Pinpoint the cell where the given text exists, returning its (X, Y) midpoint coordinate. 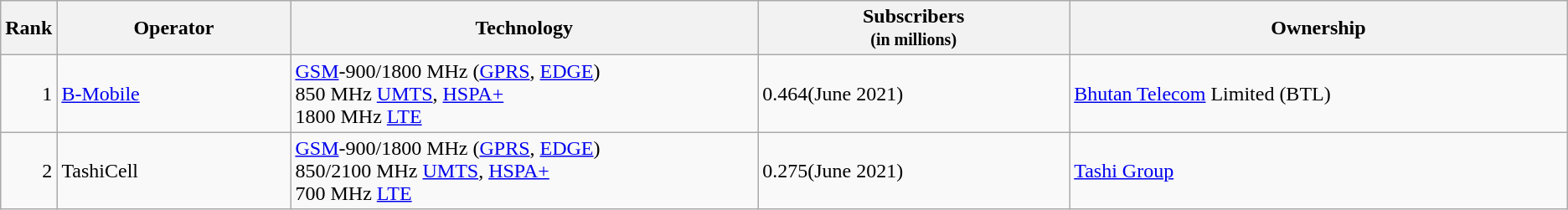
Operator (174, 28)
Tashi Group (1318, 171)
Rank (28, 28)
GSM-900/1800 MHz (GPRS, EDGE)850 MHz UMTS, HSPA+1800 MHz LTE (524, 94)
Ownership (1318, 28)
0.464(June 2021) (914, 94)
B-Mobile (174, 94)
TashiCell (174, 171)
GSM-900/1800 MHz (GPRS, EDGE) 850/2100 MHz UMTS, HSPA+700 MHz LTE (524, 171)
Technology (524, 28)
Bhutan Telecom Limited (BTL) (1318, 94)
2 (28, 171)
1 (28, 94)
0.275(June 2021) (914, 171)
Subscribers(in millions) (914, 28)
